Locate the cell with the specified text and output its [X, Y] center coordinate. 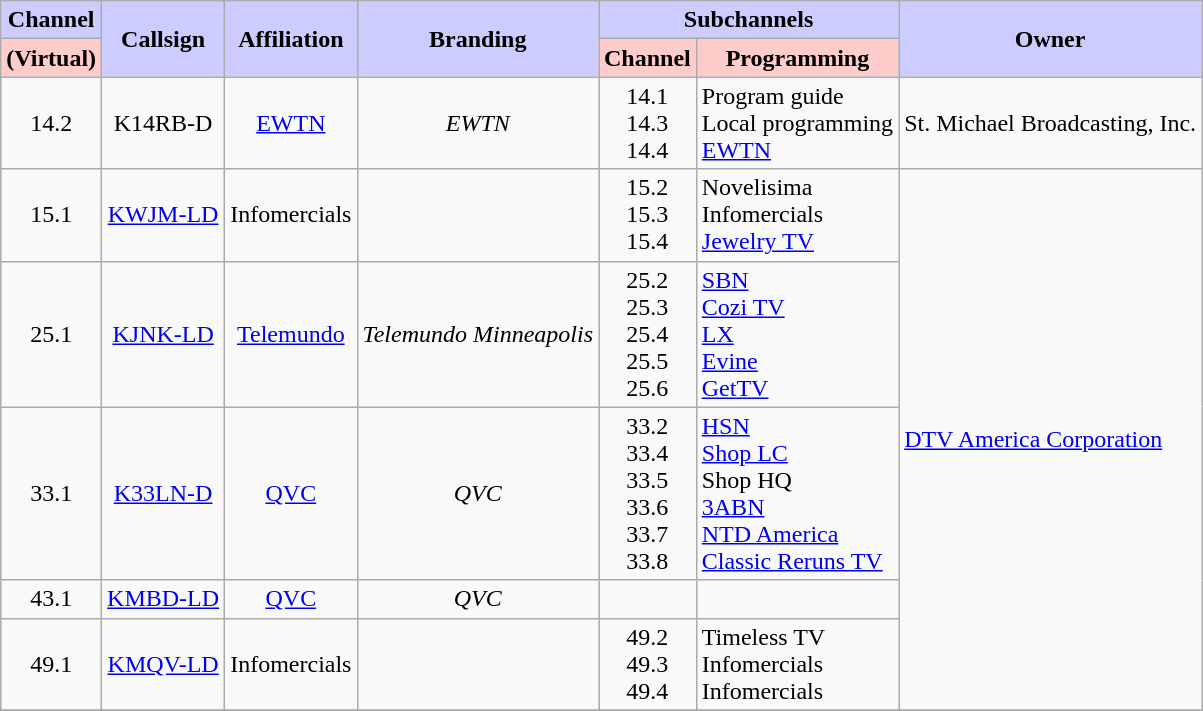
49.249.349.4 [647, 664]
KWJM-LD [164, 215]
Callsign [164, 39]
15.1 [52, 215]
49.1 [52, 664]
(Virtual) [52, 58]
25.1 [52, 334]
15.215.315.4 [647, 215]
Branding [478, 39]
14.114.314.4 [647, 123]
Owner [1050, 39]
Telemundo [291, 334]
KMBD-LD [164, 599]
43.1 [52, 599]
SBNCozi TVLXEvineGetTV [797, 334]
Program guideLocal programmingEWTN [797, 123]
K33LN-D [164, 494]
Timeless TVInfomercialsInfomercials [797, 664]
25.225.325.425.525.6 [647, 334]
14.2 [52, 123]
KJNK-LD [164, 334]
HSNShop LCShop HQ3ABNNTD AmericaClassic Reruns TV [797, 494]
Subchannels [748, 20]
NovelisimaInfomercialsJewelry TV [797, 215]
DTV America Corporation [1050, 440]
Telemundo Minneapolis [478, 334]
KMQV-LD [164, 664]
K14RB-D [164, 123]
Affiliation [291, 39]
Programming [797, 58]
33.233.433.533.633.733.8 [647, 494]
St. Michael Broadcasting, Inc. [1050, 123]
33.1 [52, 494]
